Pinpoint the cell where the given text exists, returning its (x, y) midpoint coordinate. 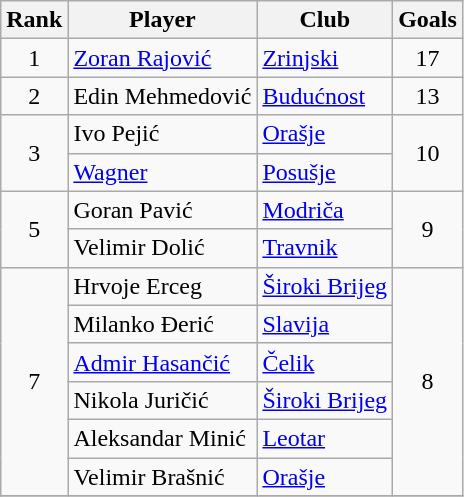
Edin Mehmedović (162, 96)
5 (34, 229)
Rank (34, 20)
13 (428, 96)
Velimir Brašnić (162, 477)
Club (325, 20)
17 (428, 58)
7 (34, 381)
Ivo Pejić (162, 134)
Aleksandar Minić (162, 438)
Velimir Dolić (162, 248)
Admir Hasančić (162, 362)
Nikola Juričić (162, 400)
Budućnost (325, 96)
Wagner (162, 172)
Travnik (325, 248)
2 (34, 96)
8 (428, 381)
Leotar (325, 438)
3 (34, 153)
Hrvoje Erceg (162, 286)
Zrinjski (325, 58)
Player (162, 20)
Posušje (325, 172)
10 (428, 153)
Milanko Đerić (162, 324)
Slavija (325, 324)
Modriča (325, 210)
Zoran Rajović (162, 58)
1 (34, 58)
Goran Pavić (162, 210)
Čelik (325, 362)
Goals (428, 20)
9 (428, 229)
